Return the (X, Y) coordinate for the center point of the cell that contains the specified text.  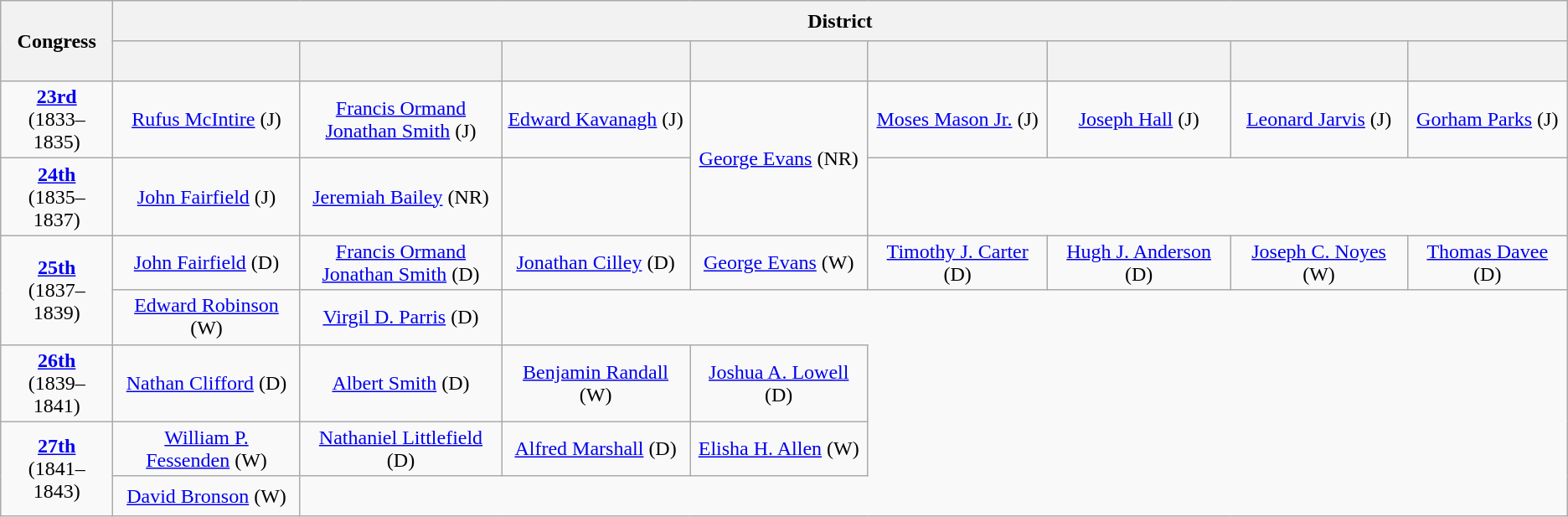
Albert Smith (D) (400, 383)
Moses Mason Jr. (J) (958, 120)
Leonard Jarvis (J) (1318, 120)
Alfred Marshall (D) (596, 449)
Joshua A. Lowell (D) (779, 383)
Jeremiah Bailey (NR) (400, 197)
Benjamin Randall (W) (596, 383)
Francis OrmandJonathan Smith (J) (400, 120)
David Bronson (W) (207, 496)
John Fairfield (J) (207, 197)
Jonathan Cilley (D) (596, 263)
George Evans (NR) (779, 158)
25th(1837–1839) (57, 290)
27th(1841–1843) (57, 469)
Congress (57, 41)
Joseph C. Noyes (W) (1318, 263)
Nathan Clifford (D) (207, 383)
Timothy J. Carter (D) (958, 263)
26th(1839–1841) (57, 383)
24th(1835–1837) (57, 197)
Thomas Davee (D) (1488, 263)
Nathaniel Littlefield (D) (400, 449)
Virgil D. Parris (D) (400, 317)
23rd(1833–1835) (57, 120)
William P.Fessenden (W) (207, 449)
Francis OrmandJonathan Smith (D) (400, 263)
District (841, 21)
Gorham Parks (J) (1488, 120)
Elisha H. Allen (W) (779, 449)
John Fairfield (D) (207, 263)
George Evans (W) (779, 263)
Rufus McIntire (J) (207, 120)
Edward Robinson (W) (207, 317)
Hugh J. Anderson (D) (1138, 263)
Joseph Hall (J) (1138, 120)
Edward Kavanagh (J) (596, 120)
